Capture the cell that displays the provided text and extract its (X, Y) central coordinate. 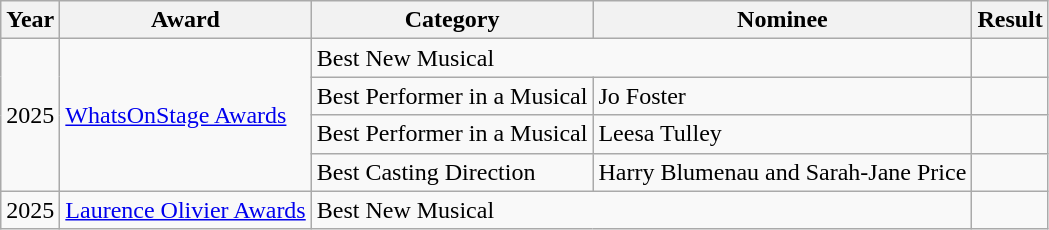
Harry Blumenau and Sarah-Jane Price (782, 172)
Jo Foster (782, 96)
Category (452, 20)
Leesa Tulley (782, 134)
Result (1010, 20)
WhatsOnStage Awards (186, 115)
Nominee (782, 20)
Award (186, 20)
Laurence Olivier Awards (186, 210)
Year (30, 20)
Best Casting Direction (452, 172)
